Detect which cell encompasses the target text, then output its [X, Y] center coordinate. 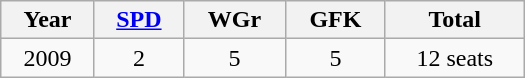
WGr [235, 20]
Year [48, 20]
GFK [335, 20]
SPD [138, 20]
12 seats [454, 58]
2009 [48, 58]
Total [454, 20]
2 [138, 58]
